Detect which cell encompasses the target text, then output its [X, Y] center coordinate. 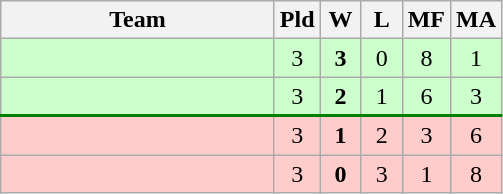
MA [476, 20]
MF [426, 20]
L [382, 20]
Team [138, 20]
W [340, 20]
Pld [297, 20]
